From the cell containing the given text, extract its center point as (X, Y) coordinate. 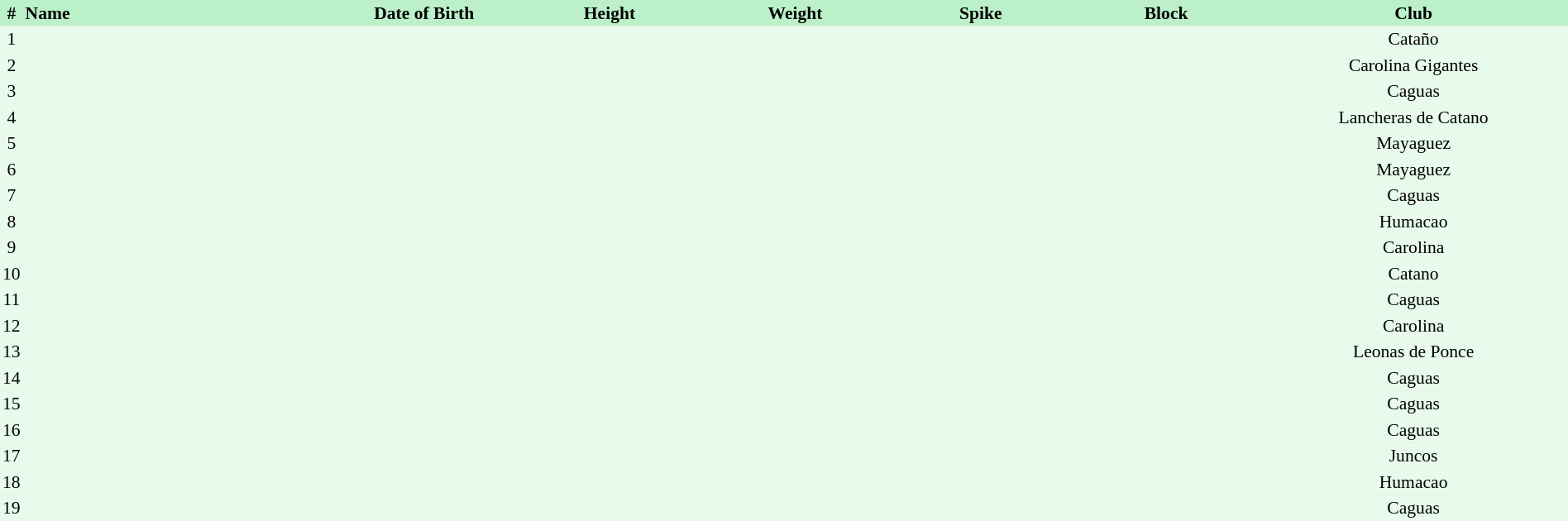
14 (12, 378)
5 (12, 144)
Club (1413, 13)
Name (177, 13)
18 (12, 482)
7 (12, 195)
1 (12, 40)
8 (12, 222)
Leonas de Ponce (1413, 352)
19 (12, 508)
Catano (1413, 274)
Date of Birth (424, 13)
10 (12, 274)
4 (12, 117)
Spike (981, 13)
9 (12, 248)
3 (12, 91)
6 (12, 170)
# (12, 13)
Cataño (1413, 40)
Juncos (1413, 456)
11 (12, 299)
Lancheras de Catano (1413, 117)
12 (12, 326)
2 (12, 65)
Weight (796, 13)
17 (12, 456)
Height (610, 13)
16 (12, 430)
Carolina Gigantes (1413, 65)
13 (12, 352)
Block (1166, 13)
15 (12, 404)
